Capture the cell that displays the provided text and extract its [X, Y] central coordinate. 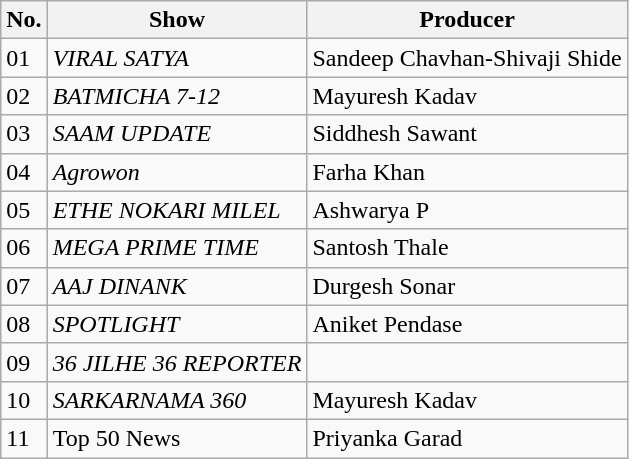
BATMICHA 7-12 [177, 96]
Top 50 News [177, 438]
Agrowon [177, 172]
ETHE NOKARI MILEL [177, 210]
SAAM UPDATE [177, 134]
Farha Khan [467, 172]
Durgesh Sonar [467, 286]
Show [177, 20]
MEGA PRIME TIME [177, 248]
SPOTLIGHT [177, 324]
Santosh Thale [467, 248]
09 [24, 362]
06 [24, 248]
SARKARNAMA 360 [177, 400]
VIRAL SATYA [177, 58]
No. [24, 20]
AAJ DINANK [177, 286]
Producer [467, 20]
11 [24, 438]
36 JILHE 36 REPORTER [177, 362]
04 [24, 172]
Ashwarya P [467, 210]
05 [24, 210]
Siddhesh Sawant [467, 134]
02 [24, 96]
Priyanka Garad [467, 438]
07 [24, 286]
03 [24, 134]
Sandeep Chavhan-Shivaji Shide [467, 58]
Aniket Pendase [467, 324]
08 [24, 324]
01 [24, 58]
10 [24, 400]
